Detect which cell encompasses the target text, then output its [X, Y] center coordinate. 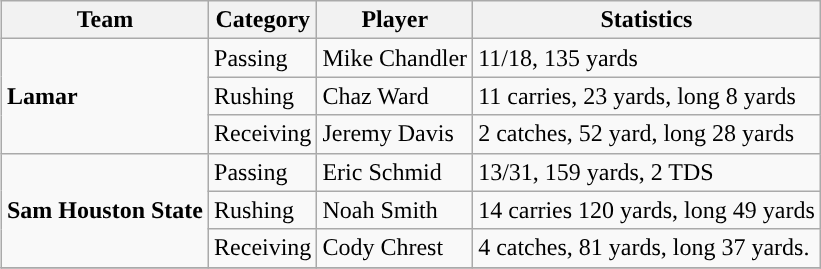
Sam Houston State [104, 210]
Mike Chandler [395, 58]
Noah Smith [395, 210]
Category [263, 20]
11/18, 135 yards [647, 58]
Team [104, 20]
Eric Schmid [395, 172]
4 catches, 81 yards, long 37 yards. [647, 248]
Statistics [647, 20]
Lamar [104, 96]
Cody Chrest [395, 248]
11 carries, 23 yards, long 8 yards [647, 96]
Chaz Ward [395, 96]
Jeremy Davis [395, 134]
2 catches, 52 yard, long 28 yards [647, 134]
14 carries 120 yards, long 49 yards [647, 210]
13/31, 159 yards, 2 TDS [647, 172]
Player [395, 20]
